For the text-containing cell, return its midpoint in [x, y] coordinate format. 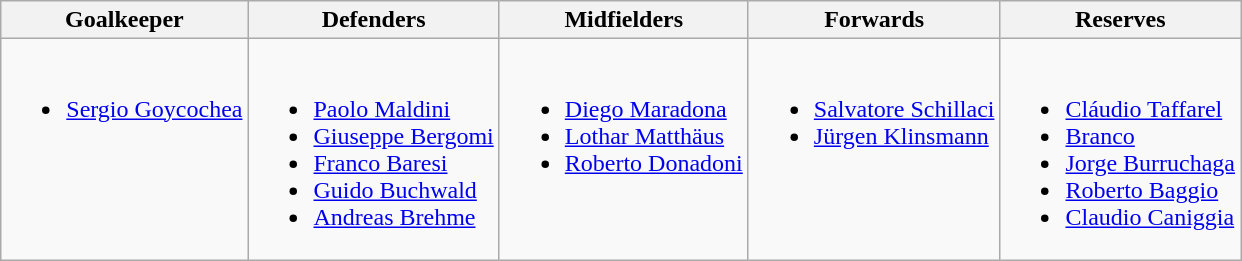
Paolo Maldini Giuseppe Bergomi Franco Baresi Guido Buchwald Andreas Brehme [374, 150]
Reserves [1120, 20]
Goalkeeper [124, 20]
Diego Maradona Lothar Matthäus Roberto Donadoni [624, 150]
Sergio Goycochea [124, 150]
Cláudio Taffarel Branco Jorge Burruchaga Roberto Baggio Claudio Caniggia [1120, 150]
Midfielders [624, 20]
Salvatore Schillaci Jürgen Klinsmann [874, 150]
Forwards [874, 20]
Defenders [374, 20]
